Find where the given text appears and provide that cell's center as [X, Y] coordinate. 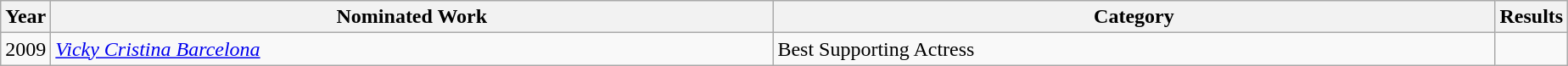
Best Supporting Actress [1134, 49]
2009 [25, 49]
Category [1134, 17]
Year [25, 17]
Results [1532, 17]
Nominated Work [412, 17]
Vicky Cristina Barcelona [412, 49]
